For the text-containing cell, return its midpoint in (x, y) coordinate format. 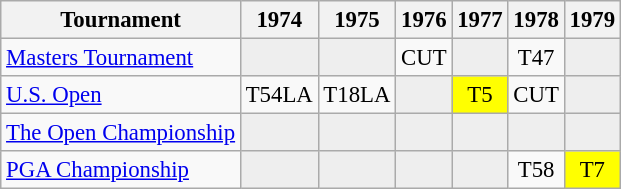
1975 (357, 20)
1978 (536, 20)
Masters Tournament (121, 58)
T58 (536, 170)
1974 (279, 20)
T18LA (357, 95)
T7 (592, 170)
U.S. Open (121, 95)
T5 (480, 95)
PGA Championship (121, 170)
Tournament (121, 20)
1977 (480, 20)
The Open Championship (121, 133)
T47 (536, 58)
T54LA (279, 95)
1976 (424, 20)
1979 (592, 20)
